Provide the [X, Y] coordinate of the cell's center where the given text is located.  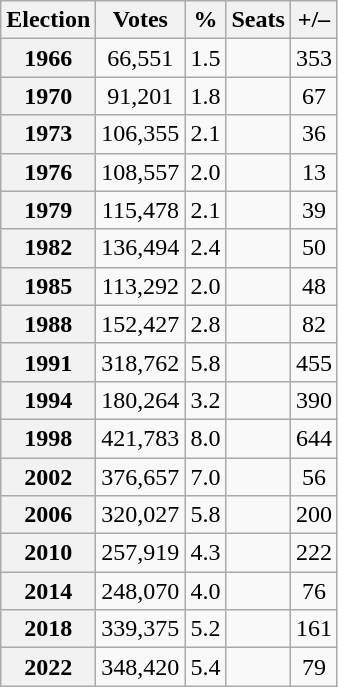
50 [314, 248]
161 [314, 629]
4.3 [206, 553]
79 [314, 667]
1970 [48, 96]
1982 [48, 248]
455 [314, 362]
339,375 [140, 629]
76 [314, 591]
2010 [48, 553]
67 [314, 96]
Seats [258, 20]
2018 [48, 629]
1994 [48, 400]
320,027 [140, 515]
39 [314, 210]
1976 [48, 172]
348,420 [140, 667]
421,783 [140, 438]
8.0 [206, 438]
5.2 [206, 629]
91,201 [140, 96]
257,919 [140, 553]
1.5 [206, 58]
82 [314, 324]
1979 [48, 210]
2.4 [206, 248]
2002 [48, 477]
1998 [48, 438]
% [206, 20]
+/– [314, 20]
Election [48, 20]
390 [314, 400]
353 [314, 58]
644 [314, 438]
106,355 [140, 134]
200 [314, 515]
1991 [48, 362]
7.0 [206, 477]
2022 [48, 667]
1988 [48, 324]
1966 [48, 58]
1973 [48, 134]
2.8 [206, 324]
2006 [48, 515]
Votes [140, 20]
248,070 [140, 591]
108,557 [140, 172]
48 [314, 286]
5.4 [206, 667]
136,494 [140, 248]
2014 [48, 591]
1.8 [206, 96]
3.2 [206, 400]
180,264 [140, 400]
1985 [48, 286]
376,657 [140, 477]
56 [314, 477]
115,478 [140, 210]
222 [314, 553]
4.0 [206, 591]
36 [314, 134]
13 [314, 172]
113,292 [140, 286]
152,427 [140, 324]
318,762 [140, 362]
66,551 [140, 58]
